Find where the given text appears and provide that cell's center as [X, Y] coordinate. 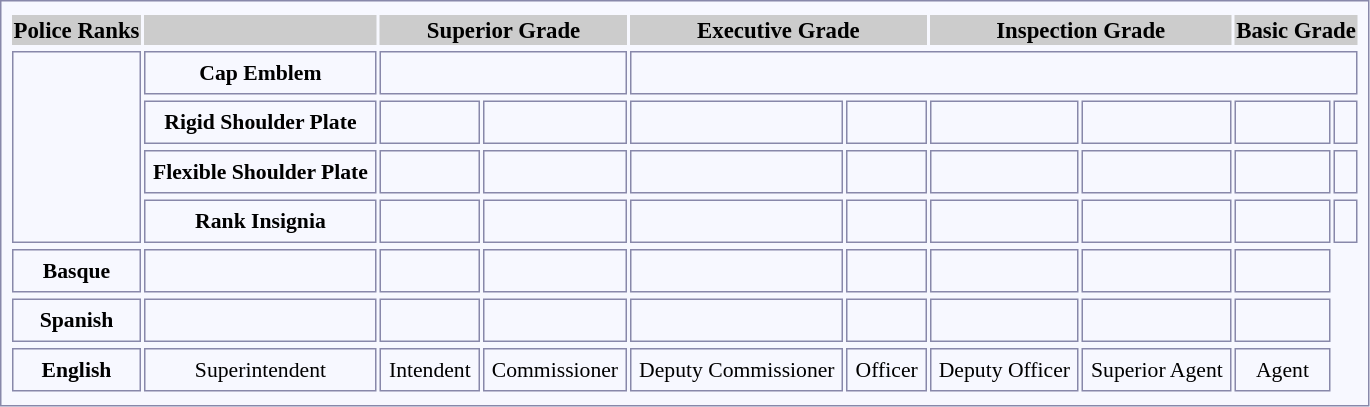
Flexible Shoulder Plate [260, 172]
Superintendent [260, 370]
Superior Grade [504, 30]
Officer [887, 370]
Superior Agent [1157, 370]
Intendent [430, 370]
Cap Emblem [260, 73]
English [76, 370]
Agent [1282, 370]
Inspection Grade [1081, 30]
Deputy Officer [1004, 370]
Basic Grade [1296, 30]
Rank Insignia [260, 222]
Executive Grade [778, 30]
Spanish [76, 320]
Police Ranks [76, 30]
Rigid Shoulder Plate [260, 122]
Deputy Commissioner [737, 370]
Commissioner [555, 370]
Basque [76, 271]
